Locate the cell with the specified text and output its (x, y) center coordinate. 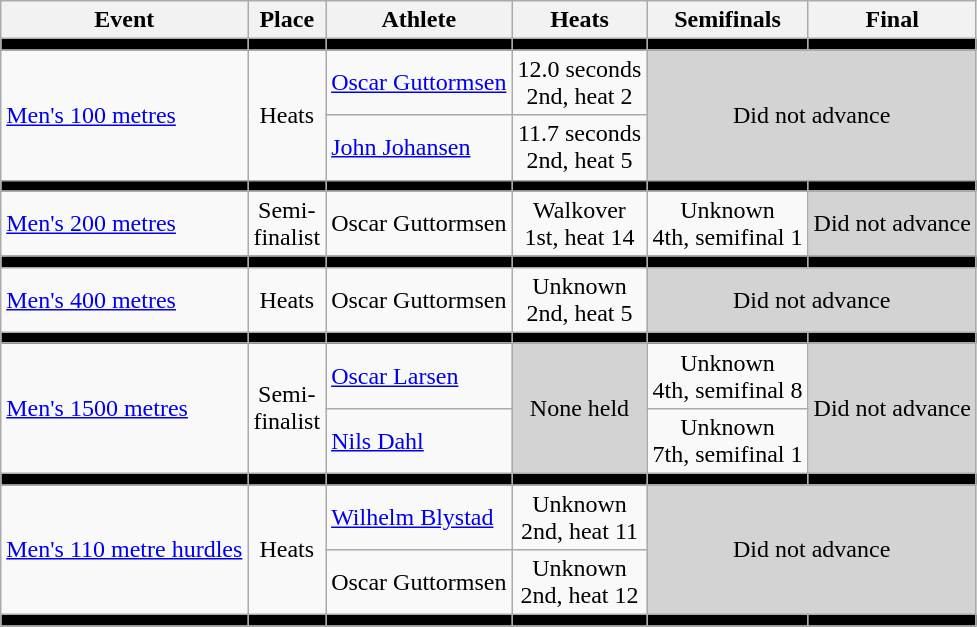
Wilhelm Blystad (419, 516)
Oscar Larsen (419, 376)
Unknown 4th, semifinal 8 (728, 376)
Walkover 1st, heat 14 (580, 224)
Men's 400 metres (124, 300)
Unknown 7th, semifinal 1 (728, 440)
John Johansen (419, 148)
Men's 110 metre hurdles (124, 549)
Men's 100 metres (124, 115)
Athlete (419, 20)
Event (124, 20)
Place (287, 20)
12.0 seconds 2nd, heat 2 (580, 82)
Unknown 4th, semifinal 1 (728, 224)
Men's 1500 metres (124, 408)
Unknown 2nd, heat 12 (580, 582)
11.7 seconds 2nd, heat 5 (580, 148)
Unknown 2nd, heat 5 (580, 300)
None held (580, 408)
Semifinals (728, 20)
Men's 200 metres (124, 224)
Final (892, 20)
Nils Dahl (419, 440)
Unknown 2nd, heat 11 (580, 516)
